Identify which cell holds the provided text, then report its (x, y) central coordinate. 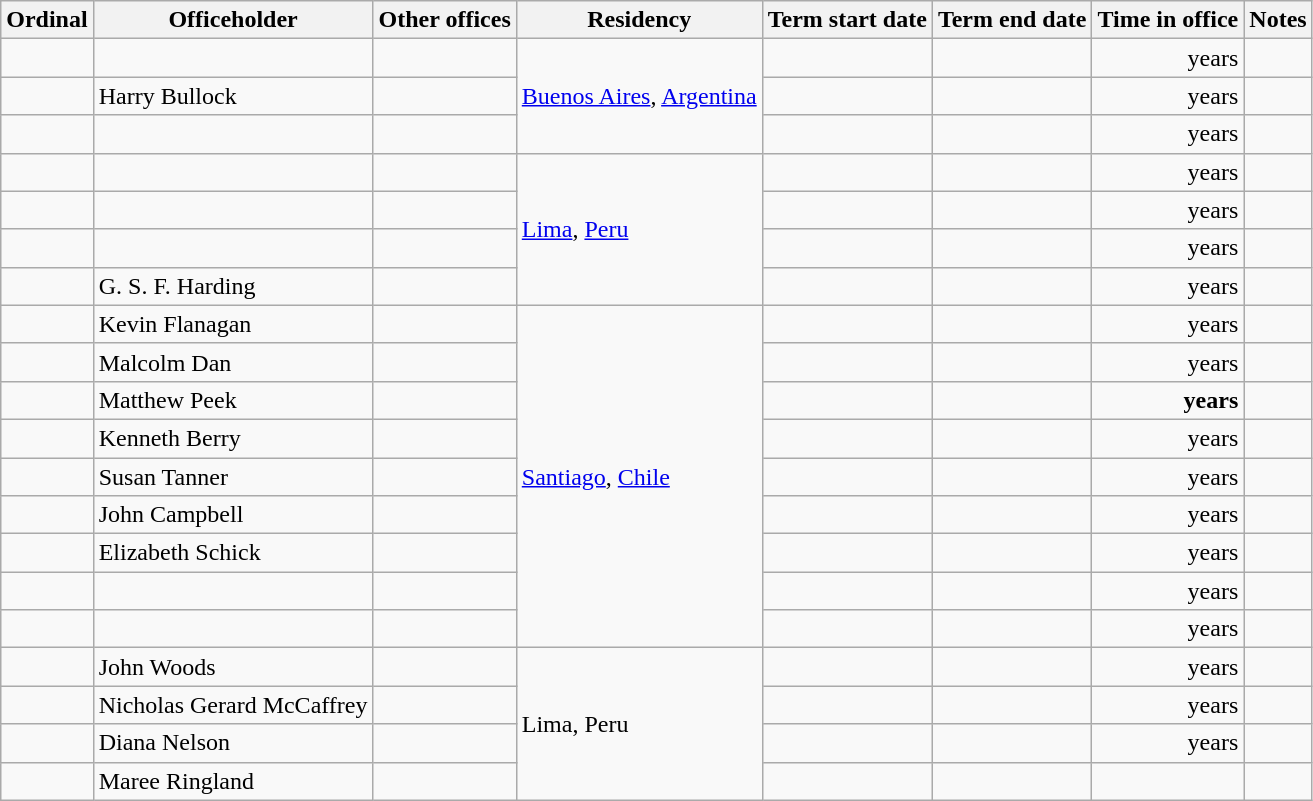
Ordinal (47, 20)
Matthew Peek (233, 400)
Kenneth Berry (233, 438)
Buenos Aires, Argentina (639, 96)
Malcolm Dan (233, 362)
Officeholder (233, 20)
Notes (1278, 20)
John Campbell (233, 515)
Nicholas Gerard McCaffrey (233, 705)
Term end date (1012, 20)
Elizabeth Schick (233, 553)
Santiago, Chile (639, 476)
G. S. F. Harding (233, 286)
John Woods (233, 667)
Time in office (1168, 20)
Susan Tanner (233, 477)
Harry Bullock (233, 96)
Term start date (847, 20)
Kevin Flanagan (233, 324)
Diana Nelson (233, 743)
Maree Ringland (233, 781)
Residency (639, 20)
Other offices (444, 20)
